From the cell containing the given text, extract its center point as (x, y) coordinate. 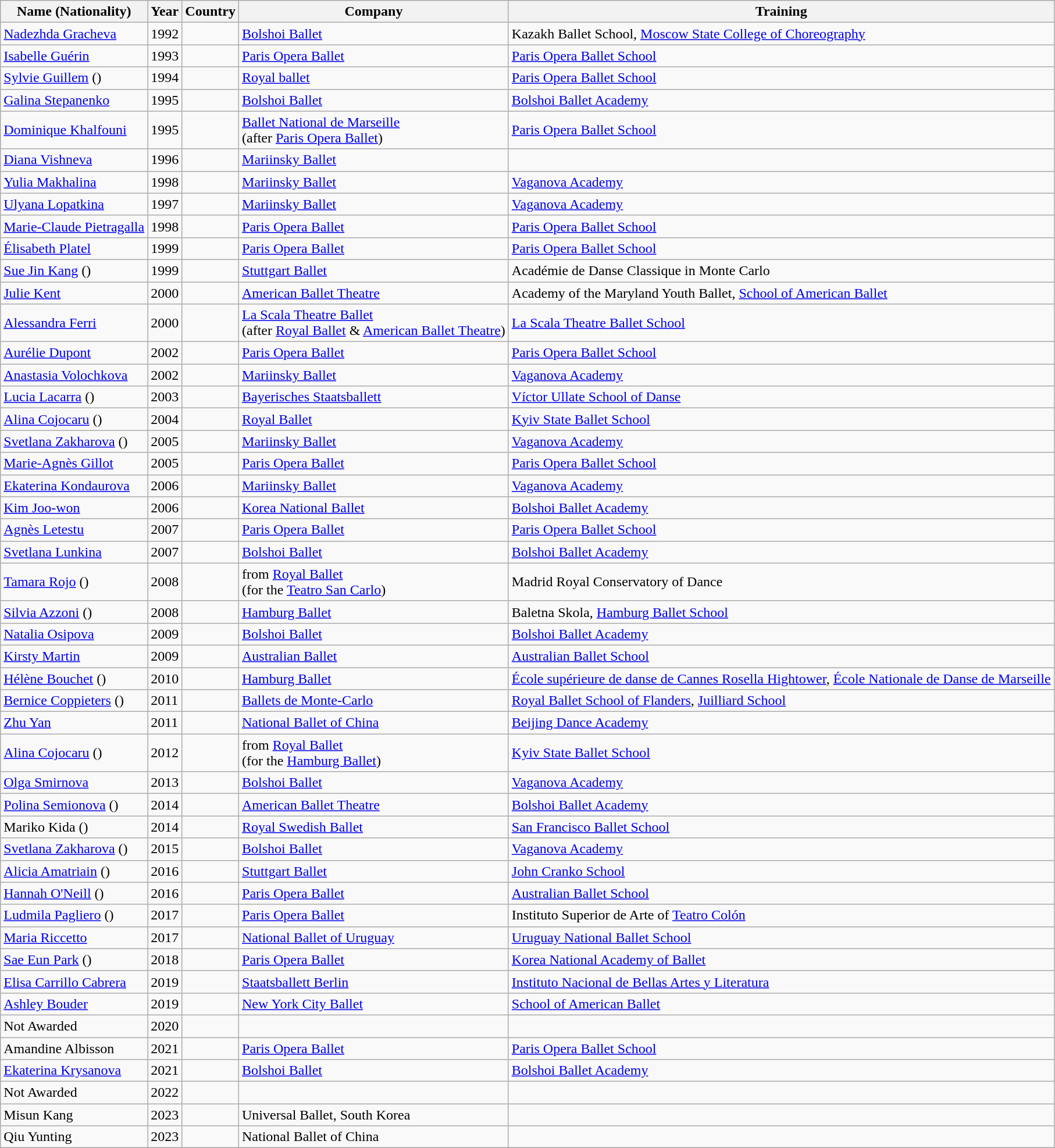
Amandine Albisson (74, 1049)
Agnès Letestu (74, 530)
La Scala Theatre Ballet School (781, 323)
Royal ballet (374, 78)
Name (Nationality) (74, 12)
Kirsty Martin (74, 656)
Madrid Royal Conservatory of Dance (781, 582)
Uruguay National Ballet School (781, 937)
Royal Ballet School of Flanders, Juilliard School (781, 701)
Hannah O'Neill () (74, 893)
Training (781, 12)
Isabelle Guérin (74, 56)
Australian Ballet (374, 656)
Galina Stepanenko (74, 100)
Instituto Superior de Arte of Teatro Colón (781, 915)
Svetlana Lunkina (74, 552)
Qiu Yunting (74, 1137)
Víctor Ullate School of Danse (781, 397)
2013 (165, 783)
2004 (165, 419)
Royal Swedish Ballet (374, 827)
Ulyana Lopatkina (74, 204)
Élisabeth Platel (74, 248)
Nadezhda Gracheva (74, 34)
from Royal Ballet (for the Hamburg Ballet) (374, 753)
Korea National Ballet (374, 508)
Kazakh Ballet School, Moscow State College of Choreography (781, 34)
2018 (165, 960)
Royal Ballet (374, 419)
2003 (165, 397)
Alicia Amatriain () (74, 871)
Misun Kang (74, 1115)
Alessandra Ferri (74, 323)
1992 (165, 34)
Academy of the Maryland Youth Ballet, School of American Ballet (781, 293)
Zhu Yan (74, 723)
École supérieure de danse de Cannes Rosella Hightower, École Nationale de Danse de Marseille (781, 679)
Sue Jin Kang () (74, 270)
San Francisco Ballet School (781, 827)
Maria Riccetto (74, 937)
Hélène Bouchet () (74, 679)
Ballet National de Marseille (after Paris Opera Ballet) (374, 130)
New York City Ballet (374, 1004)
Bayerisches Staatsballett (374, 397)
1997 (165, 204)
Ekaterina Krysanova (74, 1071)
Kim Joo-won (74, 508)
Mariko Kida () (74, 827)
1993 (165, 56)
Tamara Rojo () (74, 582)
Elisa Carrillo Cabrera (74, 982)
from Royal Ballet (for the Teatro San Carlo) (374, 582)
National Ballet of Uruguay (374, 937)
Company (374, 12)
Dominique Khalfouni (74, 130)
1994 (165, 78)
Country (211, 12)
Sylvie Guillem () (74, 78)
Baletna Skola, Hamburg Ballet School (781, 612)
Marie-Agnès Gillot (74, 464)
Natalia Osipova (74, 634)
Ekaterina Kondaurova (74, 486)
Anastasia Volochkova (74, 375)
2020 (165, 1026)
Universal Ballet, South Korea (374, 1115)
Korea National Academy of Ballet (781, 960)
Beijing Dance Academy (781, 723)
Académie de Danse Classique in Monte Carlo (781, 270)
2012 (165, 753)
Silvia Azzoni () (74, 612)
Julie Kent (74, 293)
2015 (165, 849)
Ludmila Pagliero () (74, 915)
School of American Ballet (781, 1004)
Ballets de Monte-Carlo (374, 701)
La Scala Theatre Ballet (after Royal Ballet & American Ballet Theatre) (374, 323)
John Cranko School (781, 871)
Staatsballett Berlin (374, 982)
Lucia Lacarra () (74, 397)
Ashley Bouder (74, 1004)
Year (165, 12)
Bernice Coppieters () (74, 701)
Polina Semionova () (74, 805)
2010 (165, 679)
1996 (165, 160)
Instituto Nacional de Bellas Artes y Literatura (781, 982)
Marie-Claude Pietragalla (74, 226)
Diana Vishneva (74, 160)
Yulia Makhalina (74, 182)
2022 (165, 1093)
Sae Eun Park () (74, 960)
Olga Smirnova (74, 783)
Aurélie Dupont (74, 353)
